Extract the (X, Y) coordinate from the center of the cell holding the provided text.  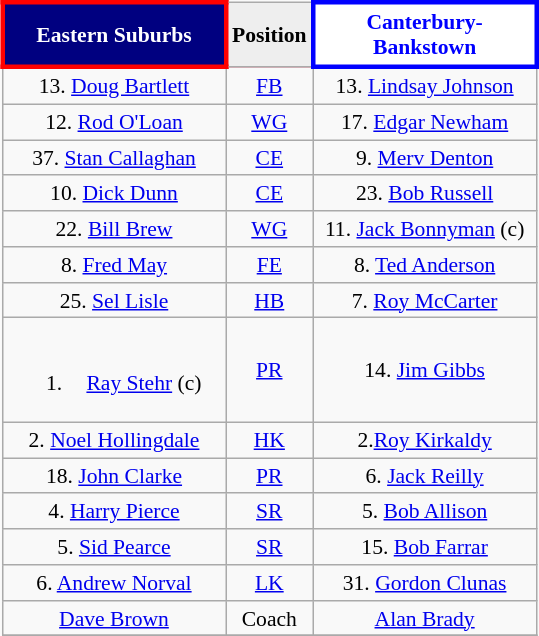
Coach (270, 618)
18. John Clarke (114, 476)
FB (270, 86)
8. Fred May (114, 265)
4. Harry Pierce (114, 511)
25. Sel Lisle (114, 300)
11. Jack Bonnyman (c) (424, 229)
6. Jack Reilly (424, 476)
FE (270, 265)
Canterbury-Bankstown (424, 35)
37. Stan Callaghan (114, 158)
Eastern Suburbs (114, 35)
17. Edgar Newham (424, 122)
Alan Brady (424, 618)
Position (270, 35)
9. Merv Denton (424, 158)
14. Jim Gibbs (424, 370)
Dave Brown (114, 618)
7. Roy McCarter (424, 300)
13. Lindsay Johnson (424, 86)
2.Roy Kirkaldy (424, 440)
5. Bob Allison (424, 511)
12. Rod O'Loan (114, 122)
15. Bob Farrar (424, 547)
LK (270, 583)
23. Bob Russell (424, 193)
10. Dick Dunn (114, 193)
22. Bill Brew (114, 229)
8. Ted Anderson (424, 265)
13. Doug Bartlett (114, 86)
6. Andrew Norval (114, 583)
Ray Stehr (c) (114, 370)
5. Sid Pearce (114, 547)
31. Gordon Clunas (424, 583)
HB (270, 300)
2. Noel Hollingdale (114, 440)
HK (270, 440)
